Output the (x, y) coordinate of the center of the cell containing the given text.  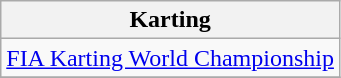
Karting (170, 20)
FIA Karting World Championship (170, 58)
